From the cell containing the given text, extract its center point as [X, Y] coordinate. 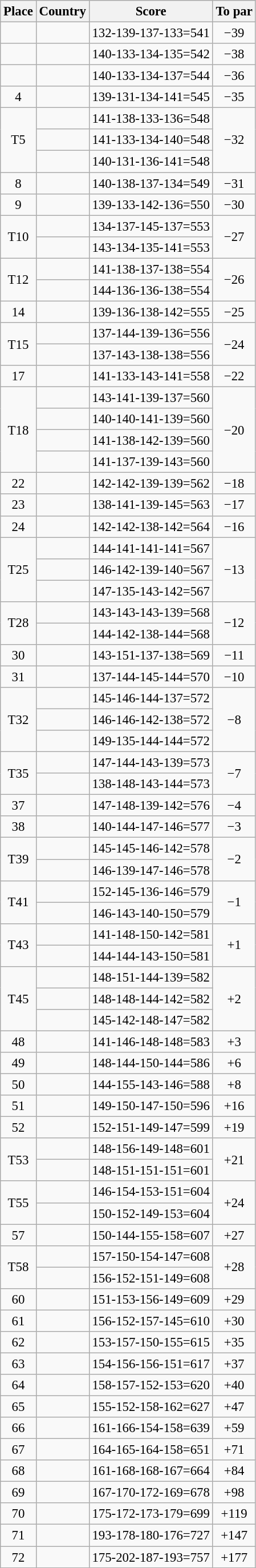
48 [18, 1042]
−39 [234, 33]
68 [18, 1471]
141-138-142-139=560 [151, 441]
T5 [18, 140]
144-155-143-146=588 [151, 1085]
−2 [234, 859]
T35 [18, 773]
Country [63, 11]
71 [18, 1535]
147-135-143-142=567 [151, 591]
Score [151, 11]
17 [18, 376]
139-136-138-142=555 [151, 312]
143-141-139-137=560 [151, 398]
148-148-144-142=582 [151, 999]
+40 [234, 1385]
141-146-148-148=583 [151, 1042]
+16 [234, 1106]
−10 [234, 677]
+6 [234, 1063]
62 [18, 1342]
−36 [234, 76]
−30 [234, 204]
148-156-149-148=601 [151, 1149]
138-148-143-144=573 [151, 784]
+47 [234, 1407]
50 [18, 1085]
To par [234, 11]
146-154-153-151=604 [151, 1192]
137-144-145-144=570 [151, 677]
141-148-150-142=581 [151, 934]
146-142-139-140=567 [151, 569]
64 [18, 1385]
150-144-155-158=607 [151, 1235]
156-152-157-145=610 [151, 1321]
63 [18, 1364]
161-166-154-158=639 [151, 1428]
140-133-134-137=544 [151, 76]
T43 [18, 944]
−12 [234, 624]
T10 [18, 236]
T53 [18, 1159]
23 [18, 505]
−1 [234, 902]
T25 [18, 570]
T12 [18, 280]
61 [18, 1321]
138-141-139-145=563 [151, 505]
+2 [234, 999]
65 [18, 1407]
148-151-144-139=582 [151, 978]
140-131-136-141=548 [151, 162]
144-144-143-150=581 [151, 956]
+98 [234, 1493]
T45 [18, 999]
132-139-137-133=541 [151, 33]
167-170-172-169=678 [151, 1493]
143-143-143-139=568 [151, 613]
30 [18, 656]
+27 [234, 1235]
+37 [234, 1364]
144-142-138-144=568 [151, 634]
144-141-141-141=567 [151, 548]
−3 [234, 827]
69 [18, 1493]
140-140-141-139=560 [151, 419]
24 [18, 526]
T41 [18, 902]
T28 [18, 624]
72 [18, 1557]
142-142-138-142=564 [151, 526]
+8 [234, 1085]
145-145-146-142=578 [151, 849]
193-178-180-176=727 [151, 1535]
57 [18, 1235]
143-134-135-141=553 [151, 247]
164-165-164-158=651 [151, 1450]
+29 [234, 1300]
+59 [234, 1428]
139-133-142-136=550 [151, 204]
−7 [234, 773]
T39 [18, 859]
T58 [18, 1267]
146-146-142-138=572 [151, 720]
142-142-139-139=562 [151, 484]
175-172-173-179=699 [151, 1514]
−17 [234, 505]
14 [18, 312]
9 [18, 204]
37 [18, 806]
+147 [234, 1535]
T55 [18, 1203]
150-152-149-153=604 [151, 1213]
155-152-158-162=627 [151, 1407]
−35 [234, 97]
+28 [234, 1267]
+19 [234, 1128]
−20 [234, 430]
149-135-144-144=572 [151, 741]
−26 [234, 280]
149-150-147-150=596 [151, 1106]
158-157-152-153=620 [151, 1385]
−18 [234, 484]
141-133-134-140=548 [151, 140]
T18 [18, 430]
139-131-134-141=545 [151, 97]
+30 [234, 1321]
151-153-156-149=609 [151, 1300]
148-144-150-144=586 [151, 1063]
−22 [234, 376]
140-144-147-146=577 [151, 827]
+35 [234, 1342]
31 [18, 677]
140-133-134-135=542 [151, 54]
152-151-149-147=599 [151, 1128]
Place [18, 11]
152-145-136-146=579 [151, 891]
−11 [234, 656]
157-150-154-147=608 [151, 1256]
+24 [234, 1203]
+1 [234, 944]
+3 [234, 1042]
51 [18, 1106]
147-144-143-139=573 [151, 763]
−16 [234, 526]
154-156-156-151=617 [151, 1364]
161-168-168-167=664 [151, 1471]
8 [18, 183]
137-143-138-138=556 [151, 355]
156-152-151-149=608 [151, 1278]
145-142-148-147=582 [151, 1020]
141-137-139-143=560 [151, 462]
−4 [234, 806]
141-138-137-138=554 [151, 269]
T15 [18, 344]
66 [18, 1428]
153-157-150-155=615 [151, 1342]
22 [18, 484]
−32 [234, 140]
+177 [234, 1557]
146-139-147-146=578 [151, 870]
−38 [234, 54]
148-151-151-151=601 [151, 1171]
137-144-139-136=556 [151, 333]
141-133-143-141=558 [151, 376]
52 [18, 1128]
140-138-137-134=549 [151, 183]
−25 [234, 312]
141-138-133-136=548 [151, 119]
4 [18, 97]
T32 [18, 719]
49 [18, 1063]
−13 [234, 570]
−31 [234, 183]
−24 [234, 344]
70 [18, 1514]
146-143-140-150=579 [151, 913]
175-202-187-193=757 [151, 1557]
143-151-137-138=569 [151, 656]
134-137-145-137=553 [151, 226]
−27 [234, 236]
+21 [234, 1159]
145-146-144-137=572 [151, 698]
+84 [234, 1471]
144-136-136-138=554 [151, 291]
67 [18, 1450]
60 [18, 1300]
147-148-139-142=576 [151, 806]
−8 [234, 719]
+119 [234, 1514]
38 [18, 827]
+71 [234, 1450]
